Locate the cell with the specified text and output its (X, Y) center coordinate. 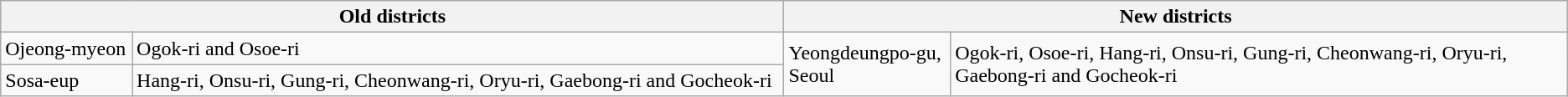
Old districts (392, 17)
Ogok-ri and Osoe-ri (458, 48)
Ogok-ri, Osoe-ri, Hang-ri, Onsu-ri, Gung-ri, Cheonwang-ri, Oryu-ri, Gaebong-ri and Gocheok-ri (1260, 64)
Ojeong-myeon (67, 48)
Hang-ri, Onsu-ri, Gung-ri, Cheonwang-ri, Oryu-ri, Gaebong-ri and Gocheok-ri (458, 80)
Yeongdeungpo-gu, Seoul (868, 64)
Sosa-eup (67, 80)
New districts (1176, 17)
